Output the [X, Y] coordinate of the center of the cell containing the given text.  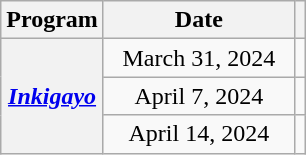
March 31, 2024 [198, 58]
April 14, 2024 [198, 134]
April 7, 2024 [198, 96]
Program [52, 20]
Date [198, 20]
Inkigayo [52, 96]
